Detect which cell encompasses the target text, then output its [X, Y] center coordinate. 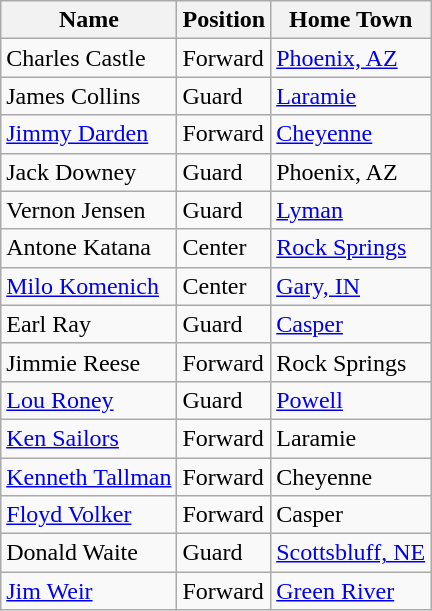
Name [89, 20]
Gary, IN [351, 286]
Position [224, 20]
Antone Katana [89, 248]
Lou Roney [89, 400]
Milo Komenich [89, 286]
Jack Downey [89, 172]
Scottsbluff, NE [351, 553]
Earl Ray [89, 324]
Floyd Volker [89, 515]
Home Town [351, 20]
Jimmie Reese [89, 362]
Lyman [351, 210]
Donald Waite [89, 553]
Charles Castle [89, 58]
Jim Weir [89, 591]
Vernon Jensen [89, 210]
Jimmy Darden [89, 134]
Kenneth Tallman [89, 477]
Powell [351, 400]
James Collins [89, 96]
Green River [351, 591]
Ken Sailors [89, 438]
